Extract the [X, Y] coordinate from the center of the cell holding the provided text.  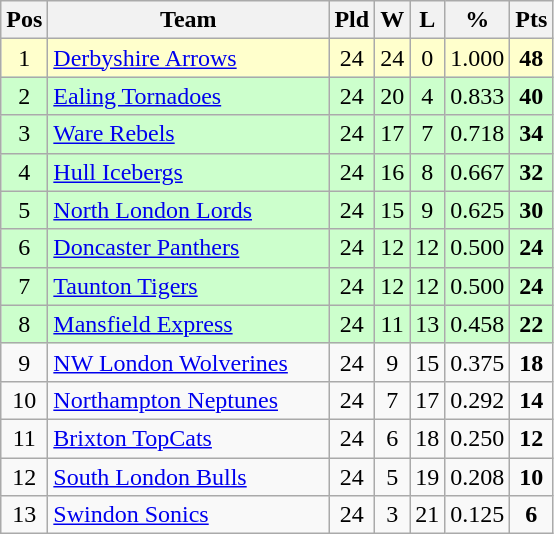
Northampton Neptunes [188, 400]
Doncaster Panthers [188, 248]
Ware Rebels [188, 134]
0 [428, 58]
NW London Wolverines [188, 362]
40 [532, 96]
Pld [352, 20]
2 [24, 96]
South London Bulls [188, 477]
Ealing Tornadoes [188, 96]
Pos [24, 20]
16 [392, 172]
Pts [532, 20]
0.208 [478, 477]
Mansfield Express [188, 324]
19 [428, 477]
1.000 [478, 58]
% [478, 20]
Team [188, 20]
34 [532, 134]
14 [532, 400]
North London Lords [188, 210]
Swindon Sonics [188, 515]
0.718 [478, 134]
0.667 [478, 172]
0.292 [478, 400]
L [428, 20]
Brixton TopCats [188, 438]
30 [532, 210]
Hull Icebergs [188, 172]
W [392, 20]
0.250 [478, 438]
20 [392, 96]
0.458 [478, 324]
0.833 [478, 96]
48 [532, 58]
Taunton Tigers [188, 286]
Derbyshire Arrows [188, 58]
0.625 [478, 210]
0.375 [478, 362]
0.125 [478, 515]
22 [532, 324]
32 [532, 172]
21 [428, 515]
1 [24, 58]
